Locate the cell with the specified text and output its [x, y] center coordinate. 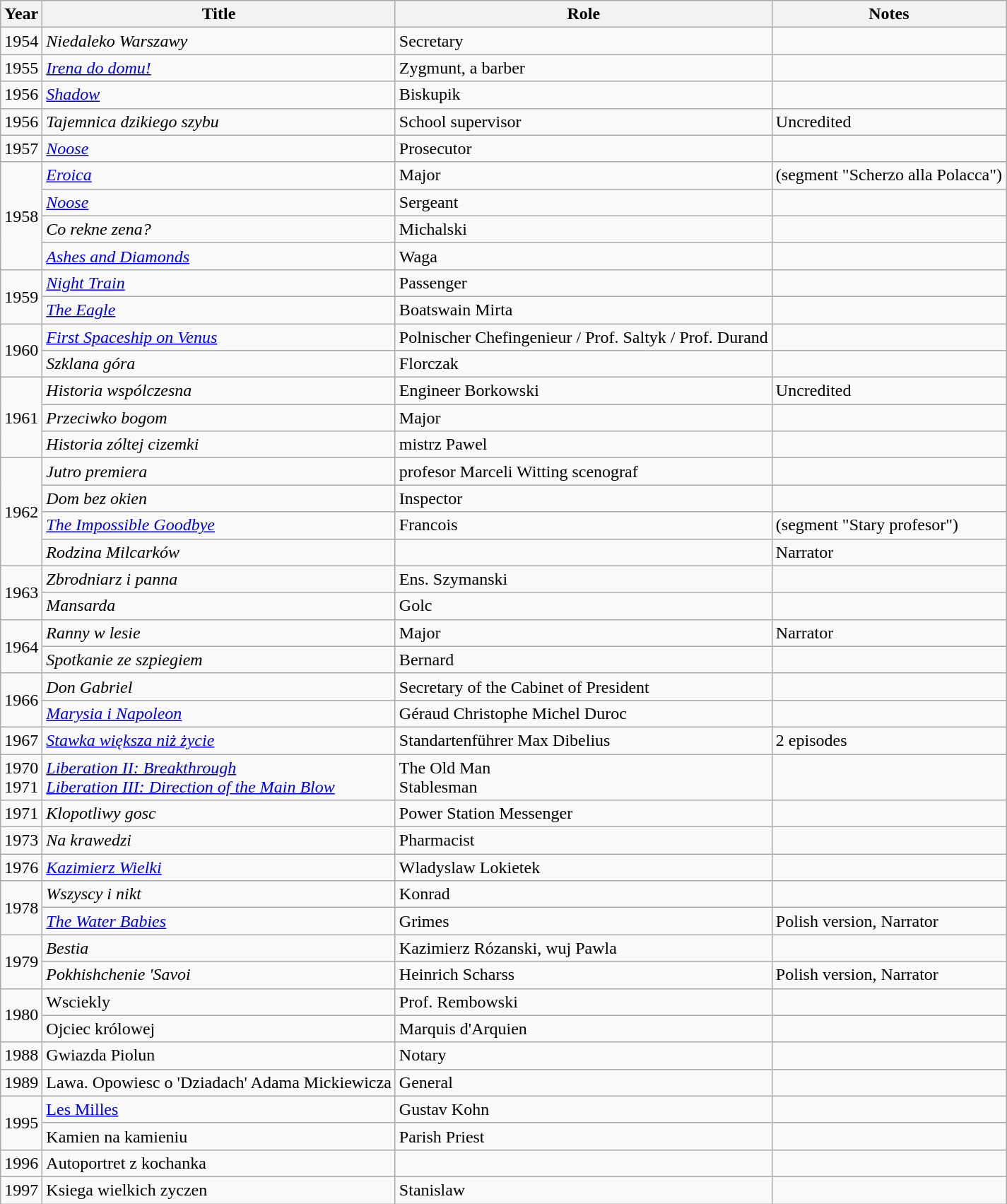
Ranny w lesie [219, 633]
Wszyscy i nikt [219, 894]
(segment "Stary profesor") [889, 525]
Power Station Messenger [584, 814]
Title [219, 14]
Heinrich Scharss [584, 975]
Wladyslaw Lokietek [584, 867]
Zygmunt, a barber [584, 68]
1963 [21, 592]
1979 [21, 962]
General [584, 1082]
1966 [21, 700]
1961 [21, 418]
Notary [584, 1056]
1962 [21, 512]
Biskupik [584, 95]
Night Train [219, 283]
Don Gabriel [219, 686]
Gwiazda Piolun [219, 1056]
Shadow [219, 95]
Boatswain Mirta [584, 310]
Les Milles [219, 1109]
Role [584, 14]
Florczak [584, 364]
Lawa. Opowiesc o 'Dziadach' Adama Mickiewicza [219, 1082]
Year [21, 14]
Autoportret z kochanka [219, 1163]
Dom bez okien [219, 498]
Klopotliwy gosc [219, 814]
Secretary of the Cabinet of President [584, 686]
Tajemnica dzikiego szybu [219, 122]
Konrad [584, 894]
Polnischer Chefingenieur / Prof. Saltyk / Prof. Durand [584, 337]
Szklana góra [219, 364]
Mansarda [219, 606]
Bestia [219, 948]
Pharmacist [584, 841]
Prosecutor [584, 148]
Marysia i Napoleon [219, 713]
Ksiega wielkich zyczen [219, 1190]
Gustav Kohn [584, 1109]
1988 [21, 1056]
School supervisor [584, 122]
Inspector [584, 498]
mistrz Pawel [584, 445]
1980 [21, 1015]
Spotkanie ze szpiegiem [219, 660]
Historia zóltej cizemki [219, 445]
Rodzina Milcarków [219, 552]
Zbrodniarz i panna [219, 579]
Kazimierz Wielki [219, 867]
1967 [21, 740]
Niedaleko Warszawy [219, 41]
Kamien na kamieniu [219, 1136]
The Impossible Goodbye [219, 525]
1957 [21, 148]
Marquis d'Arquien [584, 1029]
Ashes and Diamonds [219, 256]
Waga [584, 256]
The Old ManStablesman [584, 776]
profesor Marceli Witting scenograf [584, 472]
Bernard [584, 660]
Notes [889, 14]
1989 [21, 1082]
1954 [21, 41]
Prof. Rembowski [584, 1002]
Przeciwko bogom [219, 418]
1955 [21, 68]
1996 [21, 1163]
1995 [21, 1123]
1959 [21, 296]
Passenger [584, 283]
1978 [21, 908]
First Spaceship on Venus [219, 337]
Parish Priest [584, 1136]
Wsciekly [219, 1002]
1960 [21, 351]
(segment "Scherzo alla Polacca") [889, 175]
Co rekne zena? [219, 229]
Na krawedzi [219, 841]
1997 [21, 1190]
1971 [21, 814]
Standartenführer Max Dibelius [584, 740]
1976 [21, 867]
Golc [584, 606]
1973 [21, 841]
Liberation II: BreakthroughLiberation III: Direction of the Main Blow [219, 776]
Irena do domu! [219, 68]
Grimes [584, 921]
1964 [21, 646]
Stawka większa niż życie [219, 740]
Jutro premiera [219, 472]
The Eagle [219, 310]
Eroica [219, 175]
Sergeant [584, 202]
Francois [584, 525]
Michalski [584, 229]
19701971 [21, 776]
1958 [21, 216]
Géraud Christophe Michel Duroc [584, 713]
Ens. Szymanski [584, 579]
Engineer Borkowski [584, 391]
Secretary [584, 41]
Kazimierz Rózanski, wuj Pawla [584, 948]
2 episodes [889, 740]
Pokhishchenie 'Savoi [219, 975]
Stanislaw [584, 1190]
Ojciec królowej [219, 1029]
The Water Babies [219, 921]
Historia wspólczesna [219, 391]
